For the text-containing cell, return its midpoint in (X, Y) coordinate format. 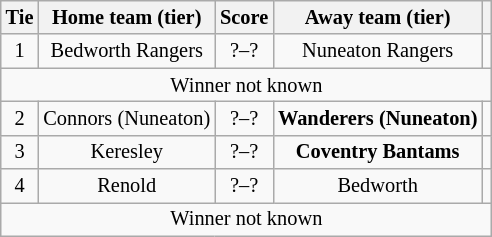
2 (20, 118)
3 (20, 152)
Score (244, 17)
Connors (Nuneaton) (126, 118)
Home team (tier) (126, 17)
Away team (tier) (378, 17)
Renold (126, 186)
Wanderers (Nuneaton) (378, 118)
4 (20, 186)
Nuneaton Rangers (378, 51)
Tie (20, 17)
Keresley (126, 152)
1 (20, 51)
Bedworth Rangers (126, 51)
Coventry Bantams (378, 152)
Bedworth (378, 186)
